Search for the cell housing the specified text and yield its (X, Y) center coordinate. 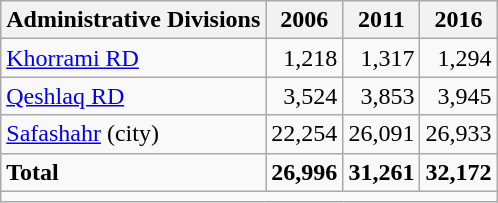
Safashahr (city) (134, 134)
Administrative Divisions (134, 20)
22,254 (304, 134)
Total (134, 172)
3,945 (458, 96)
26,933 (458, 134)
31,261 (382, 172)
2006 (304, 20)
26,091 (382, 134)
2011 (382, 20)
Khorrami RD (134, 58)
1,317 (382, 58)
3,853 (382, 96)
2016 (458, 20)
1,294 (458, 58)
Qeshlaq RD (134, 96)
3,524 (304, 96)
32,172 (458, 172)
26,996 (304, 172)
1,218 (304, 58)
